Provide the (x, y) coordinate of the cell's center where the given text is located.  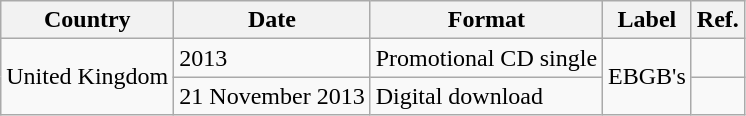
Country (88, 20)
21 November 2013 (272, 96)
Ref. (718, 20)
Date (272, 20)
EBGB's (648, 77)
2013 (272, 58)
Digital download (486, 96)
Promotional CD single (486, 58)
Label (648, 20)
United Kingdom (88, 77)
Format (486, 20)
